Provide the [X, Y] coordinate of the cell's center where the given text is located.  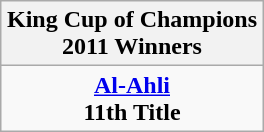
King Cup of Champions 2011 Winners [132, 34]
Al-Ahli11th Title [132, 98]
